Extract the (X, Y) coordinate from the center of the cell holding the provided text.  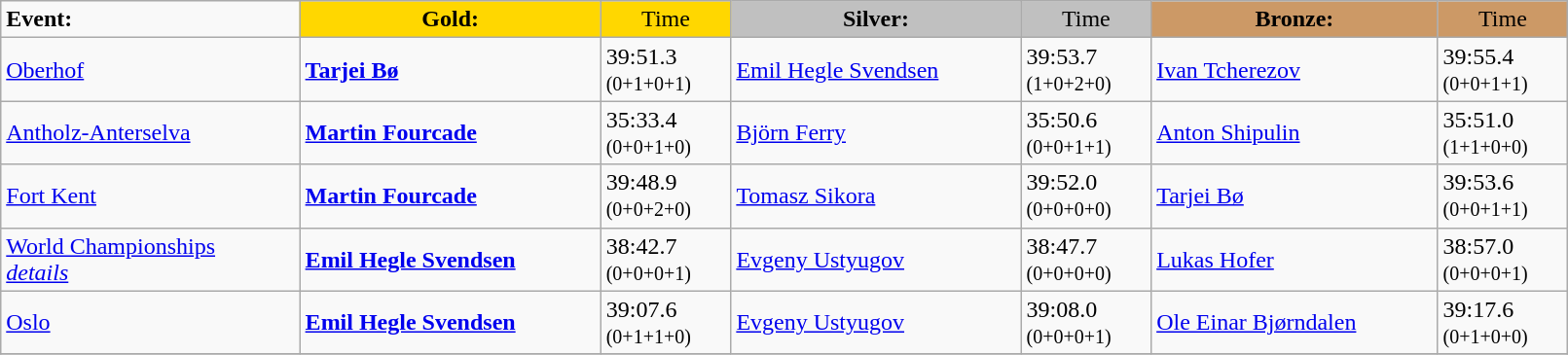
Silver: (876, 19)
39:17.6(0+1+0+0) (1503, 323)
Oberhof (150, 70)
Tomasz Sikora (876, 196)
Lukas Hofer (1295, 259)
38:47.7(0+0+0+0) (1086, 259)
38:42.7(0+0+0+1) (666, 259)
39:51.3(0+1+0+1) (666, 70)
Fort Kent (150, 196)
Event: (150, 19)
Ole Einar Bjørndalen (1295, 323)
39:07.6(0+1+1+0) (666, 323)
Gold: (450, 19)
39:55.4(0+0+1+1) (1503, 70)
Ivan Tcherezov (1295, 70)
35:51.0(1+1+0+0) (1503, 132)
39:08.0(0+0+0+1) (1086, 323)
39:53.6(0+0+1+1) (1503, 196)
35:50.6(0+0+1+1) (1086, 132)
39:48.9(0+0+2+0) (666, 196)
Oslo (150, 323)
Antholz-Anterselva (150, 132)
38:57.0(0+0+0+1) (1503, 259)
35:33.4(0+0+1+0) (666, 132)
World Championshipsdetails (150, 259)
39:52.0(0+0+0+0) (1086, 196)
39:53.7(1+0+2+0) (1086, 70)
Anton Shipulin (1295, 132)
Bronze: (1295, 19)
Björn Ferry (876, 132)
